Find where the given text appears and provide that cell's center as (X, Y) coordinate. 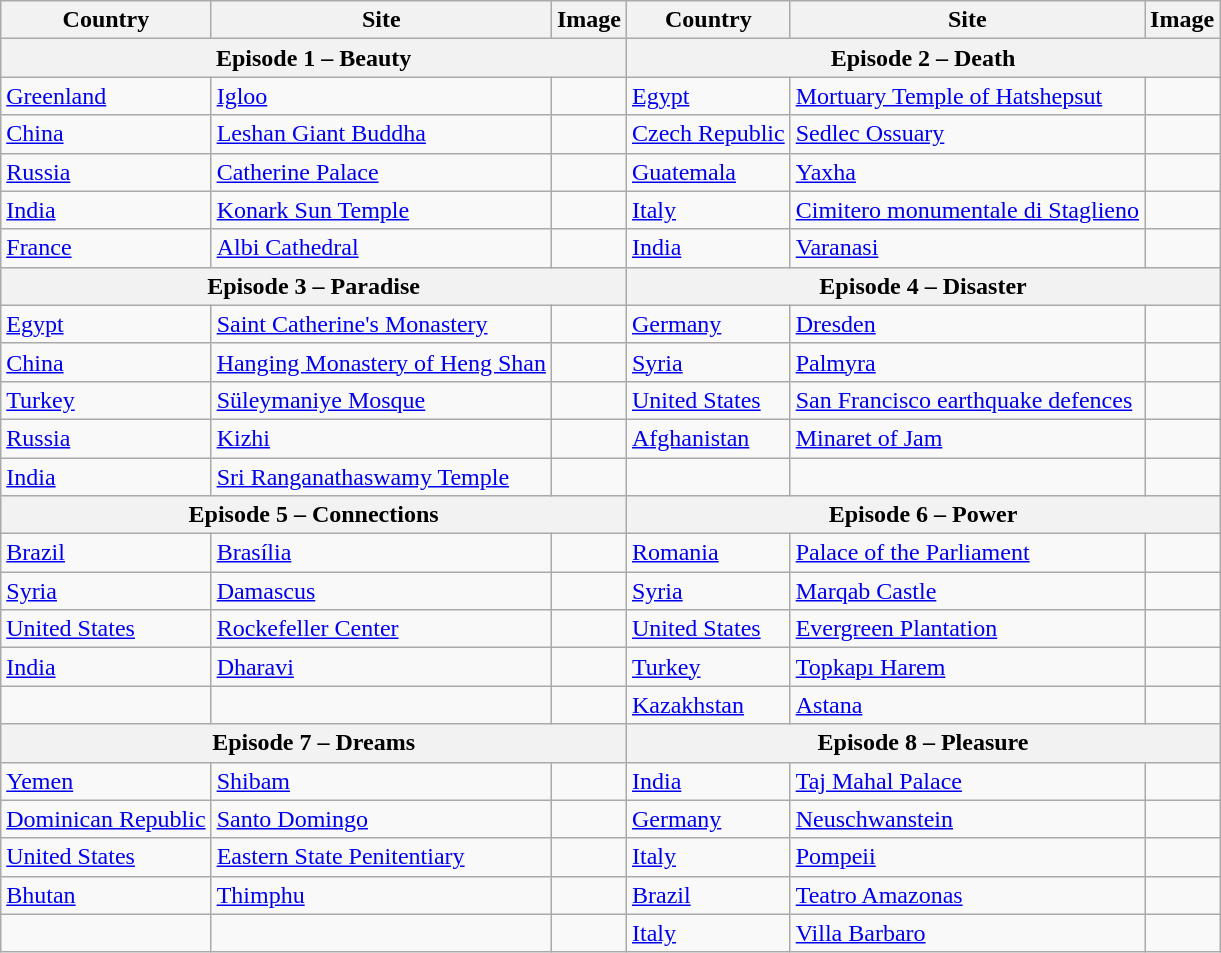
Episode 2 – Death (922, 58)
Dominican Republic (106, 819)
Episode 5 – Connections (314, 515)
Astana (967, 705)
Pompeii (967, 857)
Varanasi (967, 248)
San Francisco earthquake defences (967, 400)
Sedlec Ossuary (967, 134)
Shibam (381, 781)
Minaret of Jam (967, 438)
Teatro Amazonas (967, 895)
Cimitero monumentale di Staglieno (967, 210)
Albi Cathedral (381, 248)
Sri Ranganathaswamy Temple (381, 477)
Dresden (967, 324)
Guatemala (708, 172)
Romania (708, 553)
Eastern State Penitentiary (381, 857)
Greenland (106, 96)
Saint Catherine's Monastery (381, 324)
Evergreen Plantation (967, 629)
Episode 8 – Pleasure (922, 743)
Yaxha (967, 172)
Kazakhstan (708, 705)
Marqab Castle (967, 591)
Episode 4 – Disaster (922, 286)
Damascus (381, 591)
Catherine Palace (381, 172)
Thimphu (381, 895)
Dharavi (381, 667)
Episode 7 – Dreams (314, 743)
Episode 3 – Paradise (314, 286)
Hanging Monastery of Heng Shan (381, 362)
Leshan Giant Buddha (381, 134)
Brasília (381, 553)
Bhutan (106, 895)
Palace of the Parliament (967, 553)
Episode 6 – Power (922, 515)
Konark Sun Temple (381, 210)
Villa Barbaro (967, 933)
Taj Mahal Palace (967, 781)
Palmyra (967, 362)
Santo Domingo (381, 819)
Topkapı Harem (967, 667)
Süleymaniye Mosque (381, 400)
Rockefeller Center (381, 629)
France (106, 248)
Neuschwanstein (967, 819)
Episode 1 – Beauty (314, 58)
Mortuary Temple of Hatshepsut (967, 96)
Kizhi (381, 438)
Yemen (106, 781)
Czech Republic (708, 134)
Igloo (381, 96)
Afghanistan (708, 438)
